Extract the [X, Y] coordinate from the center of the cell holding the provided text.  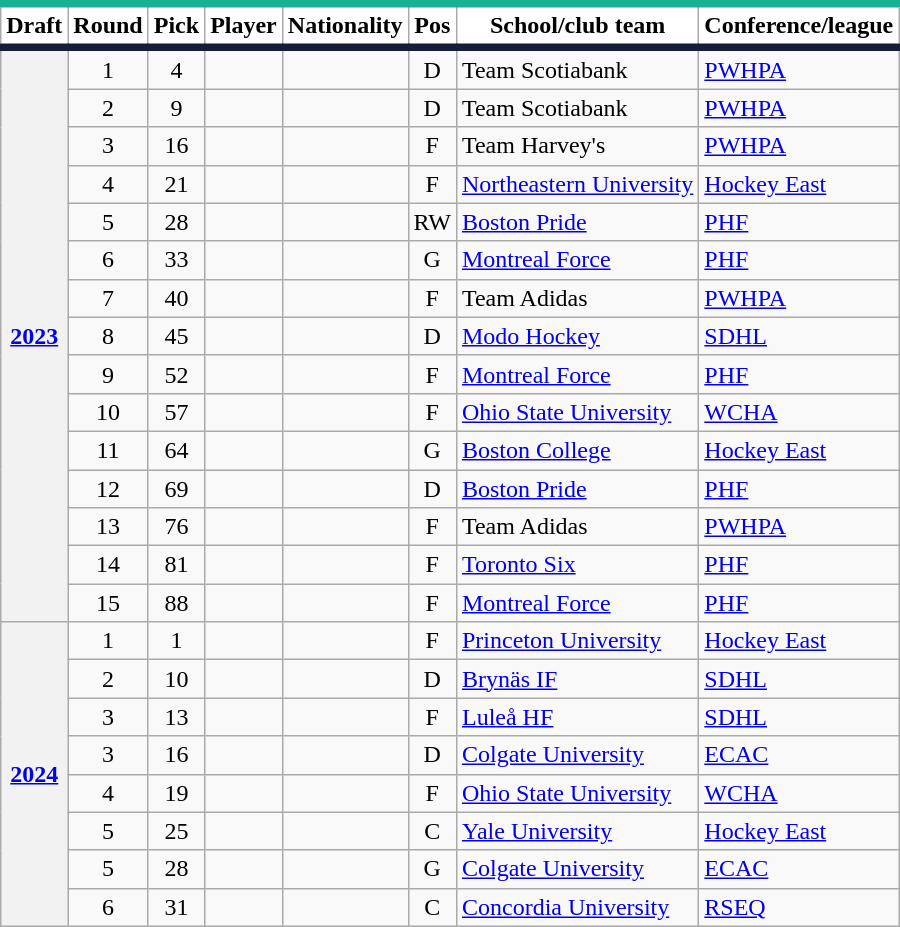
Luleå HF [577, 717]
Player [244, 26]
25 [176, 831]
RW [432, 222]
7 [108, 298]
21 [176, 184]
RSEQ [799, 907]
88 [176, 603]
14 [108, 565]
Toronto Six [577, 565]
Princeton University [577, 641]
Boston College [577, 450]
64 [176, 450]
Draft [34, 26]
Brynäs IF [577, 679]
40 [176, 298]
76 [176, 527]
31 [176, 907]
52 [176, 374]
Northeastern University [577, 184]
Modo Hockey [577, 336]
Pos [432, 26]
19 [176, 793]
45 [176, 336]
33 [176, 260]
Concordia University [577, 907]
Conference/league [799, 26]
69 [176, 489]
12 [108, 489]
15 [108, 603]
8 [108, 336]
2023 [34, 335]
2024 [34, 774]
11 [108, 450]
Pick [176, 26]
81 [176, 565]
School/club team [577, 26]
Round [108, 26]
Yale University [577, 831]
Team Harvey's [577, 146]
57 [176, 412]
Nationality [345, 26]
